Output the (x, y) coordinate of the center of the cell containing the given text.  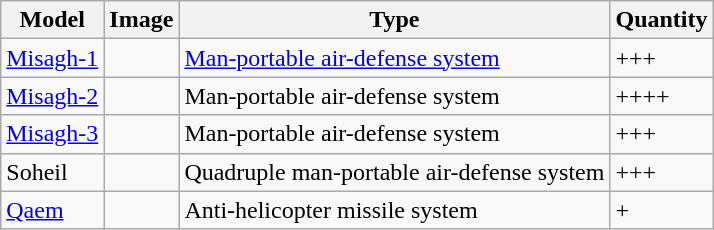
+ (662, 210)
Misagh-1 (52, 58)
Type (394, 20)
Misagh-2 (52, 96)
Anti-helicopter missile system (394, 210)
Quadruple man-portable air-defense system (394, 172)
Soheil (52, 172)
Model (52, 20)
Misagh-3 (52, 134)
Quantity (662, 20)
Image (142, 20)
Qaem (52, 210)
++++ (662, 96)
